Detect which cell encompasses the target text, then output its [X, Y] center coordinate. 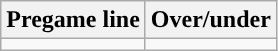
Over/under [210, 20]
Pregame line [74, 20]
